For the text-containing cell, return its midpoint in [x, y] coordinate format. 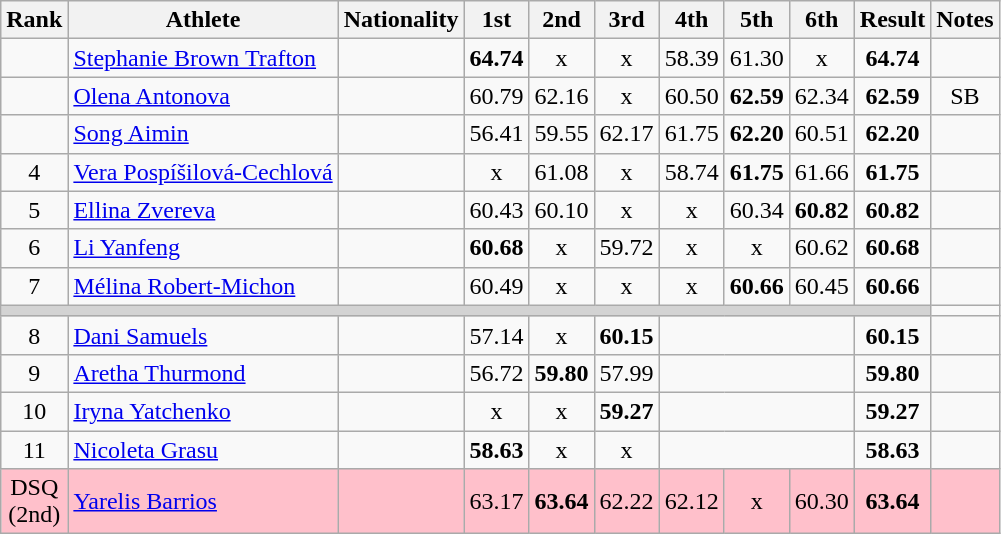
11 [34, 449]
Vera Pospíšilová-Cechlová [203, 172]
Iryna Yatchenko [203, 411]
SB [965, 96]
5th [756, 20]
Aretha Thurmond [203, 373]
Olena Antonova [203, 96]
4 [34, 172]
58.39 [692, 58]
60.79 [496, 96]
Li Yanfeng [203, 248]
Nicoleta Grasu [203, 449]
Ellina Zvereva [203, 210]
61.66 [822, 172]
60.51 [822, 134]
60.34 [756, 210]
Athlete [203, 20]
6 [34, 248]
60.45 [822, 286]
3rd [626, 20]
Result [892, 20]
9 [34, 373]
62.16 [562, 96]
56.72 [496, 373]
1st [496, 20]
Mélina Robert-Michon [203, 286]
59.72 [626, 248]
60.49 [496, 286]
60.62 [822, 248]
Rank [34, 20]
Nationality [401, 20]
4th [692, 20]
62.12 [692, 502]
6th [822, 20]
Notes [965, 20]
Stephanie Brown Trafton [203, 58]
60.10 [562, 210]
2nd [562, 20]
57.99 [626, 373]
60.43 [496, 210]
Dani Samuels [203, 335]
61.30 [756, 58]
62.17 [626, 134]
62.34 [822, 96]
60.30 [822, 502]
57.14 [496, 335]
58.74 [692, 172]
62.22 [626, 502]
63.17 [496, 502]
10 [34, 411]
5 [34, 210]
56.41 [496, 134]
61.08 [562, 172]
Yarelis Barrios [203, 502]
8 [34, 335]
DSQ(2nd) [34, 502]
7 [34, 286]
60.50 [692, 96]
Song Aimin [203, 134]
59.55 [562, 134]
